Search for the cell housing the specified text and yield its (x, y) center coordinate. 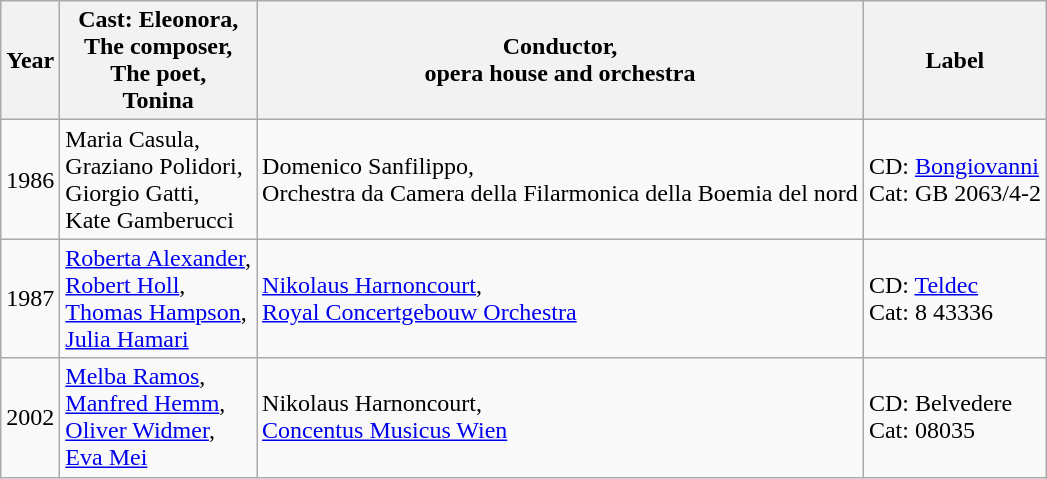
CD: BelvedereCat: 08035 (954, 418)
Label (954, 60)
1987 (30, 298)
Melba Ramos,Manfred Hemm,Oliver Widmer,Eva Mei (158, 418)
CD: TeldecCat: 8 43336 (954, 298)
Maria Casula,Graziano Polidori,Giorgio Gatti,Kate Gamberucci (158, 180)
2002 (30, 418)
Domenico Sanfilippo,Orchestra da Camera della Filarmonica della Boemia del nord (560, 180)
CD: BongiovanniCat: GB 2063/4-2 (954, 180)
Nikolaus Harnoncourt,Concentus Musicus Wien (560, 418)
Cast: Eleonora,The composer,The poet,Tonina (158, 60)
Roberta Alexander,Robert Holl,Thomas Hampson,Julia Hamari (158, 298)
Year (30, 60)
Conductor,opera house and orchestra (560, 60)
Nikolaus Harnoncourt,Royal Concertgebouw Orchestra (560, 298)
1986 (30, 180)
